For the text-containing cell, return its midpoint in [X, Y] coordinate format. 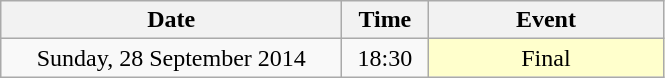
Sunday, 28 September 2014 [172, 58]
Final [546, 58]
Date [172, 20]
Time [385, 20]
18:30 [385, 58]
Event [546, 20]
